Provide the [x, y] coordinate of the cell's center where the given text is located.  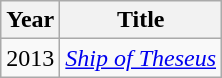
2013 [30, 58]
Ship of Theseus [141, 58]
Year [30, 20]
Title [141, 20]
